Capture the cell that displays the provided text and extract its (x, y) central coordinate. 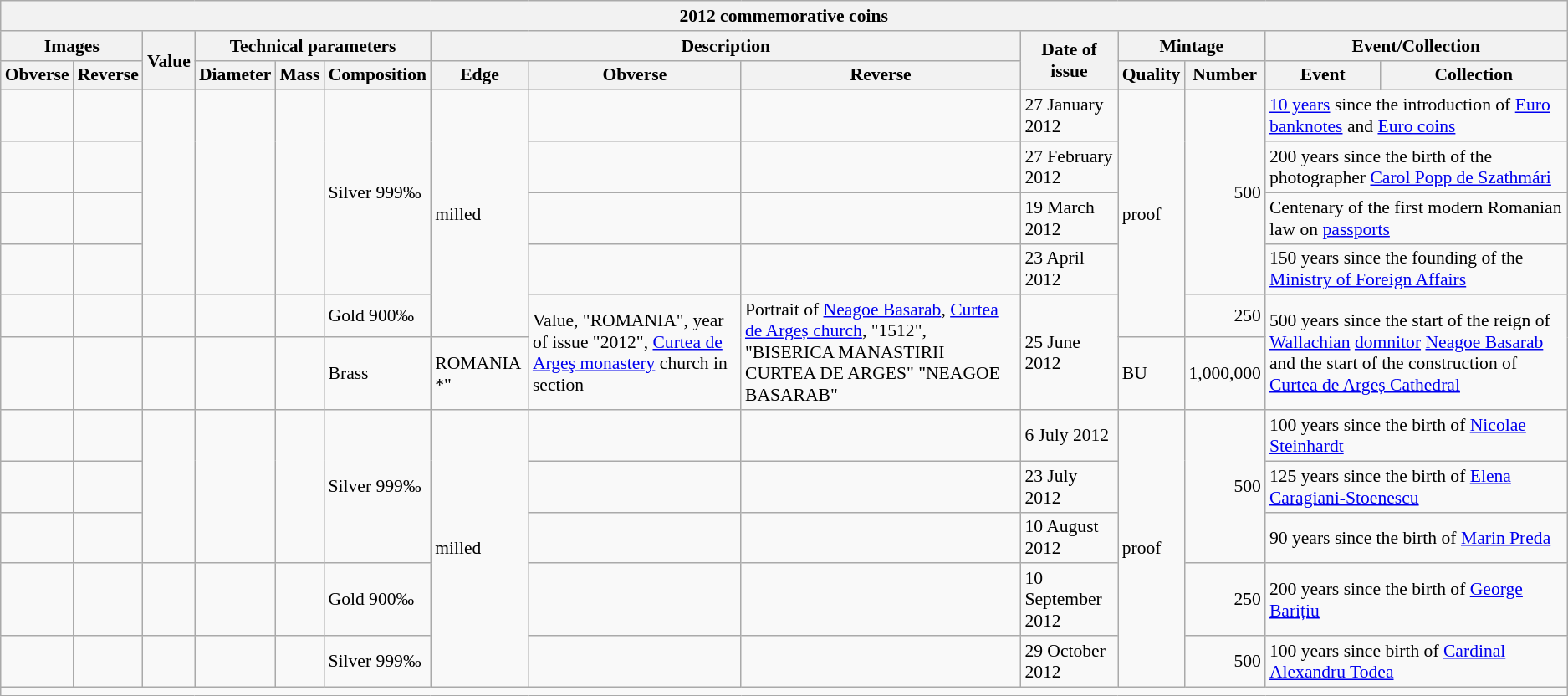
Technical parameters (313, 46)
23 April 2012 (1069, 269)
100 years since birth of Cardinal Alexandru Todea (1417, 661)
Centenary of the first modern Romanian law on passports (1417, 217)
BU (1152, 373)
150 years since the founding of the Ministry of Foreign Affairs (1417, 269)
10 August 2012 (1069, 537)
ROMANIA *" (480, 373)
6 July 2012 (1069, 435)
Composition (377, 75)
1,000,000 (1224, 373)
Value, "ROMANIA", year of issue "2012", Curtea de Argeş monastery church in section (635, 353)
Edge (480, 75)
Event/Collection (1417, 46)
29 October 2012 (1069, 661)
Brass (377, 373)
10 September 2012 (1069, 601)
Collection (1474, 75)
Value (169, 60)
Portrait of Neagoe Basarab, Curtea de Argeș church, "1512", "BISERICA MANASTIRII CURTEA DE ARGES" "NEAGOE BASARAB" (881, 353)
90 years since the birth of Marin Preda (1417, 537)
Date of issue (1069, 60)
125 years since the birth of Elena Caragiani-Stoenescu (1417, 487)
Mass (299, 75)
Event (1323, 75)
25 June 2012 (1069, 353)
27 February 2012 (1069, 167)
100 years since the birth of Nicolae Steinhardt (1417, 435)
Mintage (1192, 46)
500 years since the start of the reign of Wallachian domnitor Neagoe Basarab and the start of the construction of Curtea de Argeș Cathedral (1417, 353)
Diameter (235, 75)
200 years since the birth of George Barițiu (1417, 601)
Quality (1152, 75)
Images (72, 46)
2012 commemorative coins (784, 16)
10 years since the introduction of Euro banknotes and Euro coins (1417, 115)
200 years since the birth of the photographer Carol Popp de Szathmári (1417, 167)
23 July 2012 (1069, 487)
19 March 2012 (1069, 217)
Description (726, 46)
Number (1224, 75)
27 January 2012 (1069, 115)
